Find where the given text appears and provide that cell's center as [X, Y] coordinate. 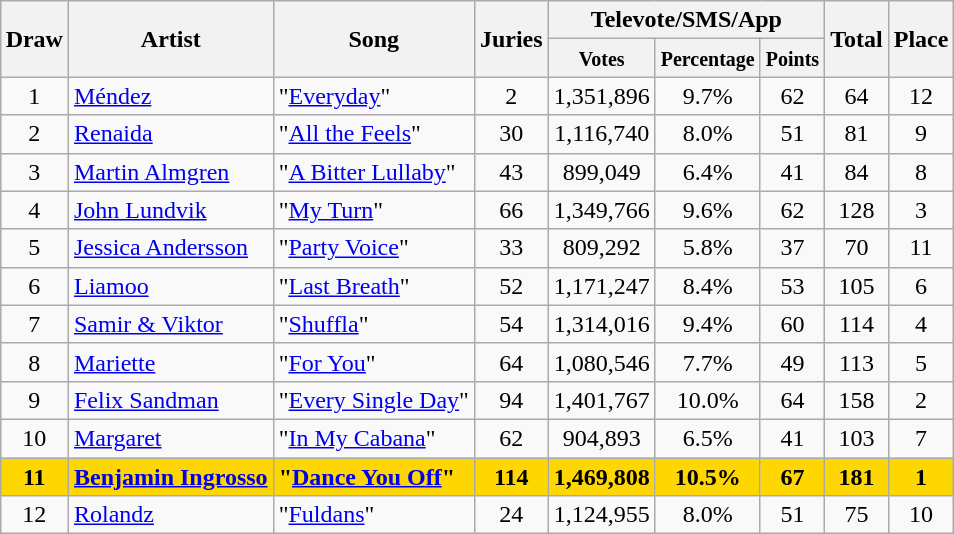
1,171,247 [602, 286]
Rolandz [170, 515]
Draw [34, 39]
8.4% [708, 286]
37 [792, 248]
9.7% [708, 96]
"For You" [374, 362]
1,080,546 [602, 362]
7.7% [708, 362]
1,124,955 [602, 515]
105 [857, 286]
6.4% [708, 172]
Mariette [170, 362]
70 [857, 248]
Samir & Viktor [170, 324]
181 [857, 477]
33 [511, 248]
Jessica Andersson [170, 248]
John Lundvik [170, 210]
6.5% [708, 438]
"In My Cabana" [374, 438]
94 [511, 400]
103 [857, 438]
809,292 [602, 248]
1,116,740 [602, 134]
Benjamin Ingrosso [170, 477]
10.5% [708, 477]
"Fuldans" [374, 515]
60 [792, 324]
Méndez [170, 96]
"Dance You Off" [374, 477]
Juries [511, 39]
52 [511, 286]
113 [857, 362]
1,351,896 [602, 96]
"My Turn" [374, 210]
899,049 [602, 172]
"Party Voice" [374, 248]
"Shuffla" [374, 324]
Liamoo [170, 286]
Margaret [170, 438]
"All the Feels" [374, 134]
Televote/SMS/App [686, 20]
49 [792, 362]
66 [511, 210]
128 [857, 210]
54 [511, 324]
Percentage [708, 58]
Votes [602, 58]
1,349,766 [602, 210]
10.0% [708, 400]
43 [511, 172]
"A Bitter Lullaby" [374, 172]
53 [792, 286]
Place [921, 39]
Artist [170, 39]
904,893 [602, 438]
9.4% [708, 324]
Renaida [170, 134]
"Everyday" [374, 96]
Total [857, 39]
Song [374, 39]
"Last Breath" [374, 286]
24 [511, 515]
75 [857, 515]
Felix Sandman [170, 400]
84 [857, 172]
30 [511, 134]
81 [857, 134]
1,314,016 [602, 324]
Points [792, 58]
1,469,808 [602, 477]
1,401,767 [602, 400]
5.8% [708, 248]
9.6% [708, 210]
Martin Almgren [170, 172]
"Every Single Day" [374, 400]
67 [792, 477]
158 [857, 400]
